Capture the cell that displays the provided text and extract its [X, Y] central coordinate. 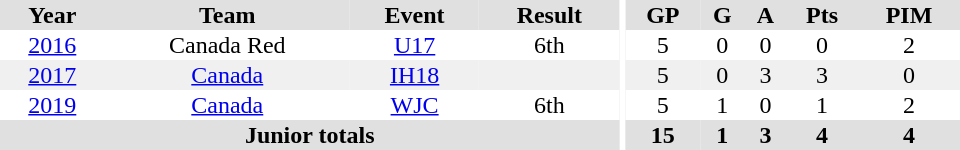
2017 [52, 75]
Pts [822, 15]
Canada Red [228, 45]
GP [664, 15]
A [766, 15]
WJC [414, 105]
Result [549, 15]
IH18 [414, 75]
2019 [52, 105]
Event [414, 15]
Junior totals [310, 135]
Year [52, 15]
U17 [414, 45]
G [722, 15]
Team [228, 15]
2016 [52, 45]
PIM [909, 15]
15 [664, 135]
